From the cell containing the given text, extract its center point as [X, Y] coordinate. 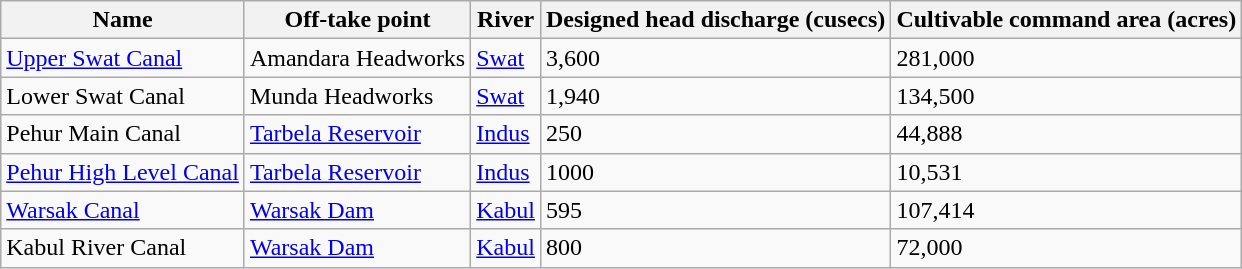
Designed head discharge (cusecs) [715, 20]
250 [715, 134]
Pehur High Level Canal [123, 172]
1000 [715, 172]
44,888 [1066, 134]
134,500 [1066, 96]
800 [715, 248]
10,531 [1066, 172]
Munda Headworks [357, 96]
3,600 [715, 58]
1,940 [715, 96]
Off-take point [357, 20]
281,000 [1066, 58]
Name [123, 20]
Amandara Headworks [357, 58]
Lower Swat Canal [123, 96]
107,414 [1066, 210]
Warsak Canal [123, 210]
Cultivable command area (acres) [1066, 20]
595 [715, 210]
Upper Swat Canal [123, 58]
Kabul River Canal [123, 248]
River [506, 20]
72,000 [1066, 248]
Pehur Main Canal [123, 134]
